Capture the cell that displays the provided text and extract its [x, y] central coordinate. 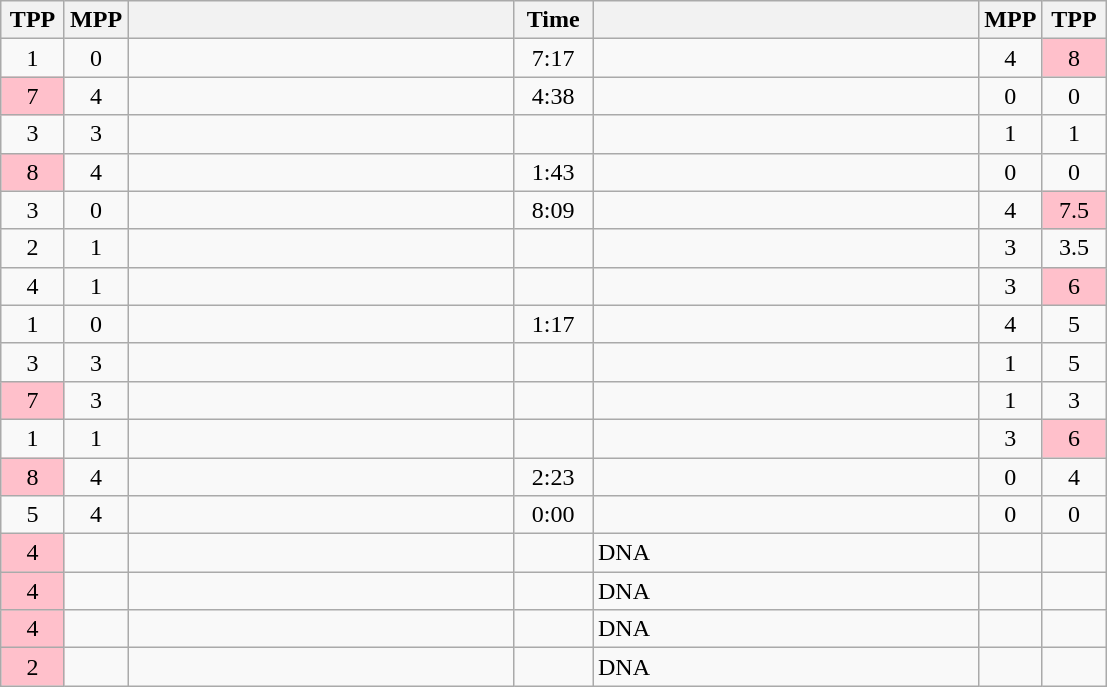
1:17 [554, 324]
4:38 [554, 96]
Time [554, 20]
0:00 [554, 515]
2:23 [554, 477]
3.5 [1074, 248]
1:43 [554, 172]
7.5 [1074, 210]
7:17 [554, 58]
8:09 [554, 210]
